For the text-containing cell, return its midpoint in (X, Y) coordinate format. 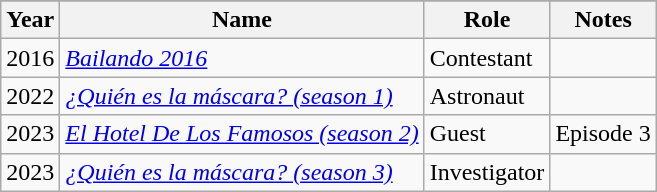
Bailando 2016 (242, 58)
Role (487, 20)
¿Quién es la máscara? (season 1) (242, 96)
Astronaut (487, 96)
Name (242, 20)
2016 (30, 58)
Contestant (487, 58)
Investigator (487, 172)
Year (30, 20)
Episode 3 (603, 134)
El Hotel De Los Famosos (season 2) (242, 134)
2022 (30, 96)
Guest (487, 134)
Notes (603, 20)
¿Quién es la máscara? (season 3) (242, 172)
